Capture the cell that displays the provided text and extract its (x, y) central coordinate. 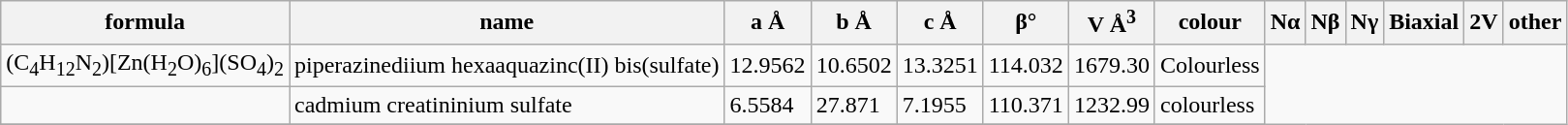
Nα (1285, 23)
10.6502 (854, 65)
114.032 (1026, 65)
Nγ (1365, 23)
(C4H12N2)[Zn(H2O)6](SO4)2 (145, 65)
Biaxial (1424, 23)
V Å3 (1112, 23)
c Å (939, 23)
1679.30 (1112, 65)
6.5584 (767, 106)
other (1535, 23)
1232.99 (1112, 106)
12.9562 (767, 65)
7.1955 (939, 106)
13.3251 (939, 65)
name (507, 23)
colourless (1210, 106)
Nβ (1325, 23)
b Å (854, 23)
piperazinediium hexaaquazinc(II) bis(sulfate) (507, 65)
Colourless (1210, 65)
cadmium creatininium sulfate (507, 106)
2V (1484, 23)
formula (145, 23)
27.871 (854, 106)
110.371 (1026, 106)
β° (1026, 23)
a Å (767, 23)
colour (1210, 23)
